Pinpoint the cell where the given text exists, returning its [x, y] midpoint coordinate. 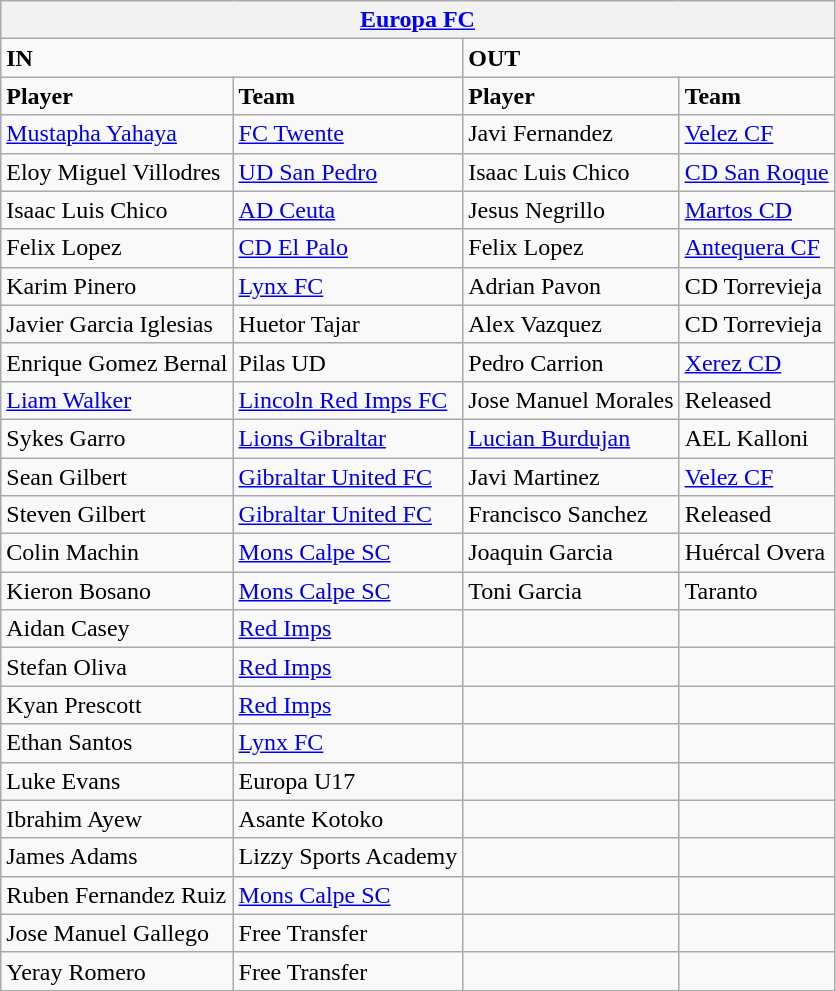
Antequera CF [756, 248]
Sean Gilbert [117, 477]
IN [232, 58]
Ruben Fernandez Ruiz [117, 895]
Steven Gilbert [117, 515]
Jose Manuel Morales [571, 400]
Javi Martinez [571, 477]
Pilas UD [348, 362]
Huércal Overa [756, 553]
Francisco Sanchez [571, 515]
Lizzy Sports Academy [348, 857]
Adrian Pavon [571, 286]
Asante Kotoko [348, 819]
James Adams [117, 857]
Europa FC [418, 20]
AD Ceuta [348, 210]
CD El Palo [348, 248]
Eloy Miguel Villodres [117, 172]
Aidan Casey [117, 629]
Colin Machin [117, 553]
Mustapha Yahaya [117, 134]
Lucian Burdujan [571, 438]
Kyan Prescott [117, 705]
Liam Walker [117, 400]
AEL Kalloni [756, 438]
Luke Evans [117, 781]
Taranto [756, 591]
Javi Fernandez [571, 134]
Lions Gibraltar [348, 438]
Sykes Garro [117, 438]
Jesus Negrillo [571, 210]
Kieron Bosano [117, 591]
Yeray Romero [117, 971]
Europa U17 [348, 781]
Javier Garcia Iglesias [117, 324]
UD San Pedro [348, 172]
Jose Manuel Gallego [117, 933]
Ibrahim Ayew [117, 819]
FC Twente [348, 134]
Karim Pinero [117, 286]
Martos CD [756, 210]
CD San Roque [756, 172]
Huetor Tajar [348, 324]
Enrique Gomez Bernal [117, 362]
Pedro Carrion [571, 362]
OUT [648, 58]
Alex Vazquez [571, 324]
Xerez CD [756, 362]
Toni Garcia [571, 591]
Ethan Santos [117, 743]
Lincoln Red Imps FC [348, 400]
Joaquin Garcia [571, 553]
Stefan Oliva [117, 667]
